From the cell containing the given text, extract its center point as (x, y) coordinate. 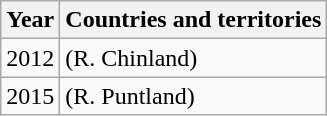
(R. Puntland) (194, 96)
2015 (30, 96)
Countries and territories (194, 20)
2012 (30, 58)
(R. Chinland) (194, 58)
Year (30, 20)
